For the text-containing cell, return its midpoint in (X, Y) coordinate format. 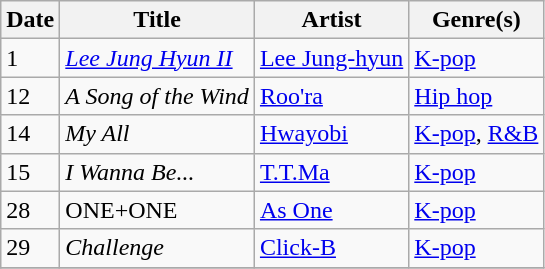
Title (158, 20)
29 (30, 248)
14 (30, 134)
A Song of the Wind (158, 96)
Date (30, 20)
Genre(s) (476, 20)
Roo'ra (331, 96)
Lee Jung-hyun (331, 58)
Hip hop (476, 96)
12 (30, 96)
ONE+ONE (158, 210)
Challenge (158, 248)
15 (30, 172)
Click-B (331, 248)
K-pop, R&B (476, 134)
1 (30, 58)
28 (30, 210)
Lee Jung Hyun II (158, 58)
Hwayobi (331, 134)
Artist (331, 20)
As One (331, 210)
T.T.Ma (331, 172)
My All (158, 134)
I Wanna Be... (158, 172)
